Extract the (X, Y) coordinate from the center of the cell holding the provided text.  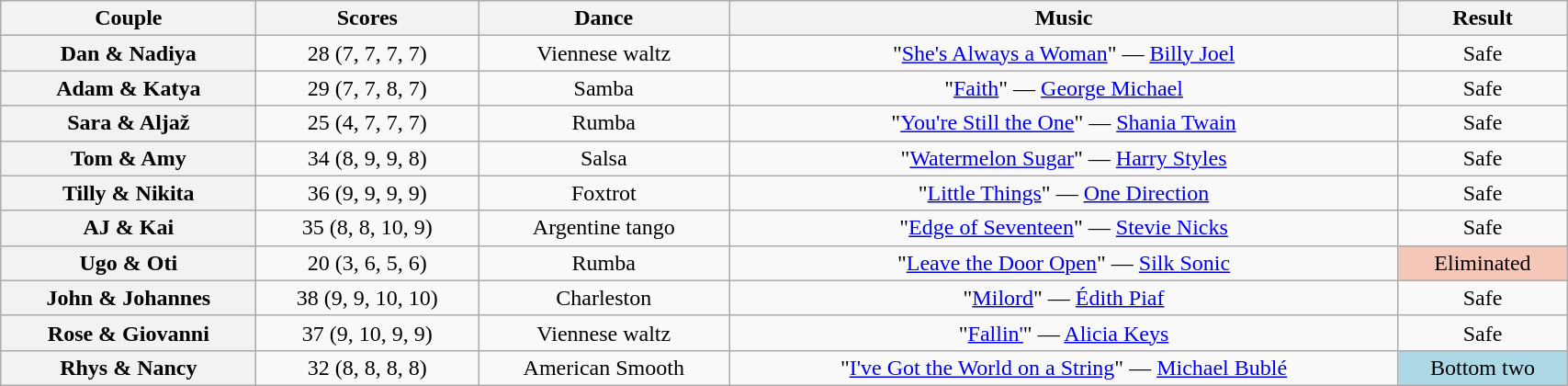
Eliminated (1483, 263)
Adam & Katya (129, 88)
"Little Things" — One Direction (1064, 193)
Couple (129, 18)
Rose & Giovanni (129, 333)
Sara & Aljaž (129, 123)
Music (1064, 18)
Dan & Nadiya (129, 53)
Dance (604, 18)
38 (9, 9, 10, 10) (367, 298)
John & Johannes (129, 298)
20 (3, 6, 5, 6) (367, 263)
American Smooth (604, 368)
"I've Got the World on a String" — Michael Bublé (1064, 368)
Rhys & Nancy (129, 368)
"Watermelon Sugar" — Harry Styles (1064, 158)
"Faith" — George Michael (1064, 88)
34 (8, 9, 9, 8) (367, 158)
29 (7, 7, 8, 7) (367, 88)
"Edge of Seventeen" — Stevie Nicks (1064, 228)
"Fallin'" — Alicia Keys (1064, 333)
Argentine tango (604, 228)
"She's Always a Woman" — Billy Joel (1064, 53)
Charleston (604, 298)
"You're Still the One" — Shania Twain (1064, 123)
Bottom two (1483, 368)
Ugo & Oti (129, 263)
Foxtrot (604, 193)
Samba (604, 88)
"Leave the Door Open" — Silk Sonic (1064, 263)
"Milord" — Édith Piaf (1064, 298)
AJ & Kai (129, 228)
25 (4, 7, 7, 7) (367, 123)
32 (8, 8, 8, 8) (367, 368)
37 (9, 10, 9, 9) (367, 333)
36 (9, 9, 9, 9) (367, 193)
Tilly & Nikita (129, 193)
28 (7, 7, 7, 7) (367, 53)
Tom & Amy (129, 158)
Salsa (604, 158)
Result (1483, 18)
35 (8, 8, 10, 9) (367, 228)
Scores (367, 18)
